Output the (x, y) coordinate of the center of the cell containing the given text.  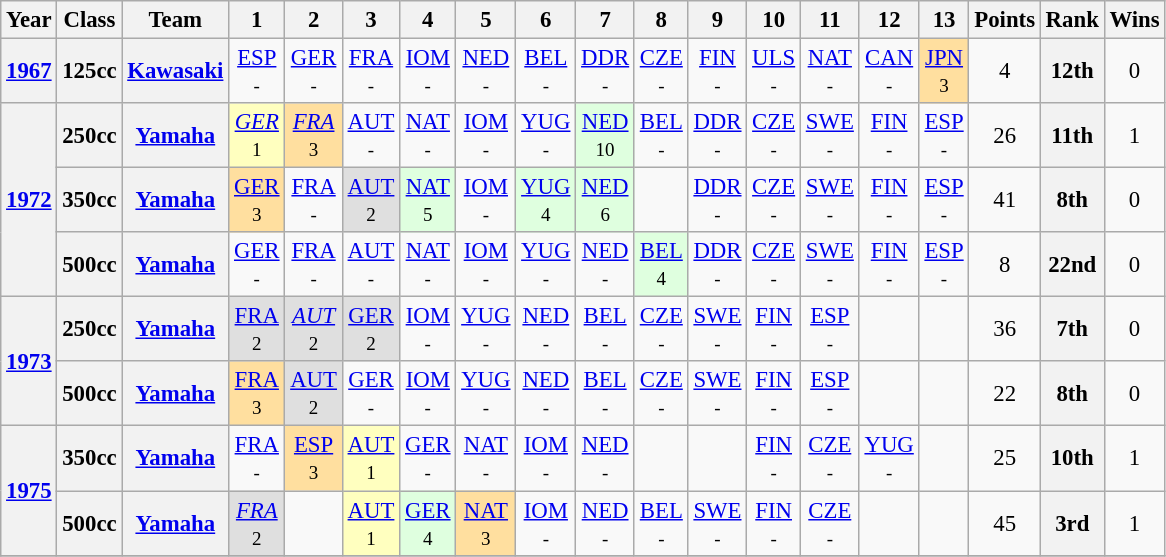
Year (29, 20)
1975 (29, 490)
GER1 (257, 136)
10th (1072, 458)
NED6 (606, 200)
12 (889, 20)
Kawasaki (176, 72)
22nd (1072, 264)
9 (718, 20)
Team (176, 20)
CAN- (889, 72)
12th (1072, 72)
11th (1072, 136)
GER4 (428, 524)
1967 (29, 72)
3rd (1072, 524)
41 (1004, 200)
22 (1004, 394)
ESP3 (314, 458)
GER2 (370, 330)
Points (1004, 20)
25 (1004, 458)
NAT5 (428, 200)
Class (90, 20)
Wins (1134, 20)
7 (606, 20)
3 (370, 20)
BEL4 (661, 264)
2 (314, 20)
1973 (29, 362)
JPN3 (944, 72)
11 (830, 20)
Rank (1072, 20)
45 (1004, 524)
1972 (29, 200)
26 (1004, 136)
7th (1072, 330)
YUG4 (546, 200)
6 (546, 20)
13 (944, 20)
ULS- (774, 72)
36 (1004, 330)
GER3 (257, 200)
125cc (90, 72)
NAT3 (486, 524)
10 (774, 20)
5 (486, 20)
NED10 (606, 136)
